Pinpoint the cell where the given text exists, returning its (x, y) midpoint coordinate. 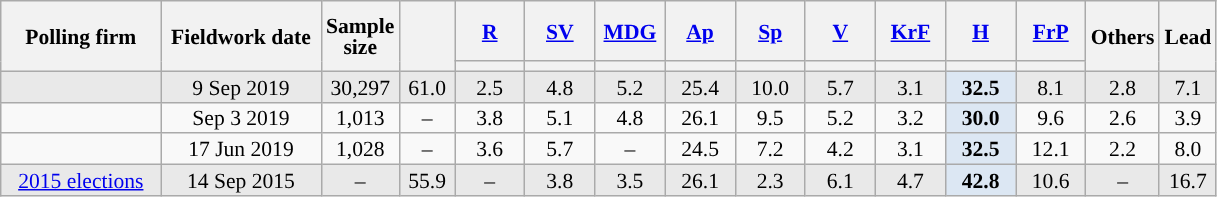
2.3 (770, 180)
7.1 (1188, 86)
17 Jun 2019 (241, 150)
14 Sep 2015 (241, 180)
12.1 (1051, 150)
10.0 (770, 86)
KrF (910, 31)
Ap (700, 31)
Polling firm (81, 36)
H (980, 31)
Others (1123, 36)
30,297 (360, 86)
9.6 (1051, 118)
24.5 (700, 150)
6.1 (840, 180)
SV (560, 31)
R (490, 31)
8.0 (1188, 150)
2015 elections (81, 180)
2.6 (1123, 118)
30.0 (980, 118)
25.4 (700, 86)
7.2 (770, 150)
2.2 (1123, 150)
5.1 (560, 118)
Lead (1188, 36)
2.8 (1123, 86)
8.1 (1051, 86)
1,013 (360, 118)
3.9 (1188, 118)
16.7 (1188, 180)
3.2 (910, 118)
3.5 (630, 180)
61.0 (426, 86)
Samplesize (360, 36)
42.8 (980, 180)
3.6 (490, 150)
V (840, 31)
55.9 (426, 180)
4.2 (840, 150)
MDG (630, 31)
Sep 3 2019 (241, 118)
2.5 (490, 86)
FrP (1051, 31)
4.7 (910, 180)
9.5 (770, 118)
Sp (770, 31)
10.6 (1051, 180)
9 Sep 2019 (241, 86)
Fieldwork date (241, 36)
1,028 (360, 150)
